Return (X, Y) of the center of cell containing provided text 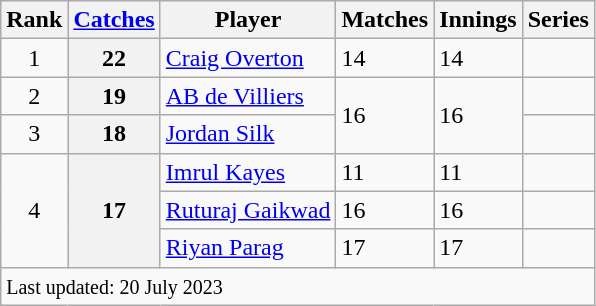
Rank (34, 20)
2 (34, 96)
Series (558, 20)
Craig Overton (248, 58)
Matches (385, 20)
Ruturaj Gaikwad (248, 210)
Catches (114, 20)
AB de Villiers (248, 96)
Jordan Silk (248, 134)
19 (114, 96)
Imrul Kayes (248, 172)
18 (114, 134)
Riyan Parag (248, 248)
3 (34, 134)
1 (34, 58)
Innings (478, 20)
Last updated: 20 July 2023 (298, 286)
22 (114, 58)
4 (34, 210)
Player (248, 20)
